Output the (x, y) coordinate of the center of the cell containing the given text.  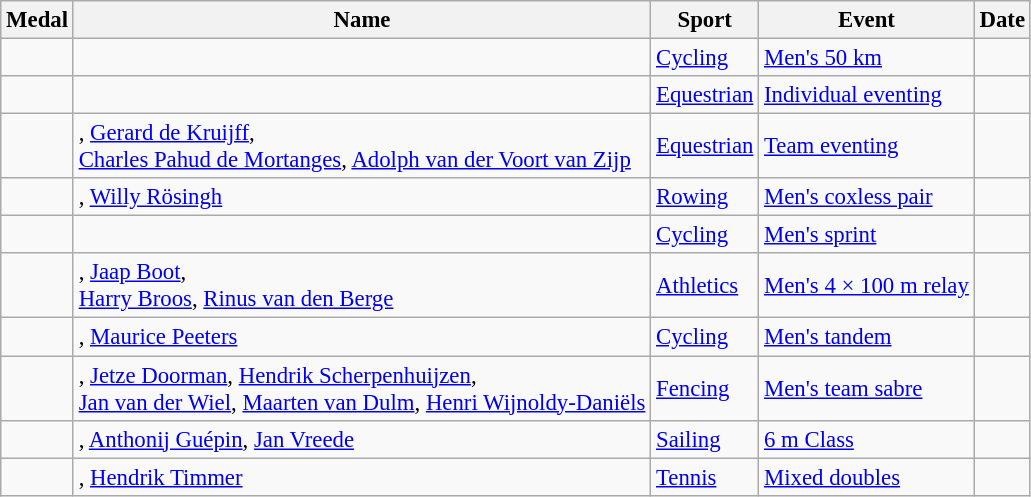
, Jetze Doorman, Hendrik Scherpenhuijzen,Jan van der Wiel, Maarten van Dulm, Henri Wijnoldy-Daniëls (362, 388)
Fencing (705, 388)
Men's team sabre (866, 388)
Individual eventing (866, 95)
Medal (38, 20)
Name (362, 20)
Men's 4 × 100 m relay (866, 286)
Team eventing (866, 146)
, Willy Rösingh (362, 197)
Athletics (705, 286)
, Hendrik Timmer (362, 477)
Men's sprint (866, 235)
Date (1002, 20)
Tennis (705, 477)
, Gerard de Kruijff,Charles Pahud de Mortanges, Adolph van der Voort van Zijp (362, 146)
Event (866, 20)
Men's 50 km (866, 58)
Men's tandem (866, 337)
, Jaap Boot,Harry Broos, Rinus van den Berge (362, 286)
6 m Class (866, 439)
, Anthonij Guépin, Jan Vreede (362, 439)
Rowing (705, 197)
Sailing (705, 439)
Men's coxless pair (866, 197)
Sport (705, 20)
, Maurice Peeters (362, 337)
Mixed doubles (866, 477)
